Return (x, y) of the center of cell containing provided text 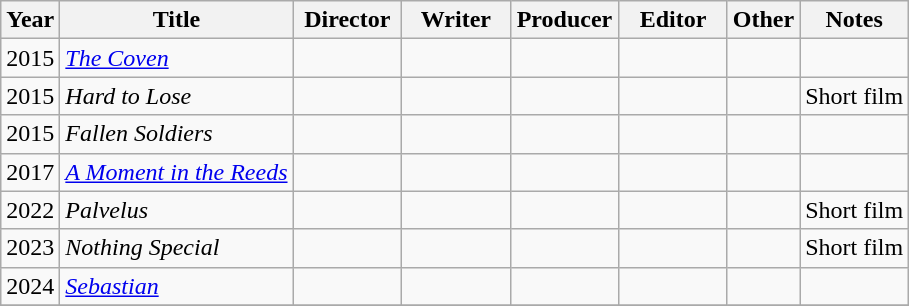
Nothing Special (176, 248)
Producer (564, 20)
Editor (674, 20)
Writer (456, 20)
Title (176, 20)
Palvelus (176, 210)
A Moment in the Reeds (176, 172)
The Coven (176, 58)
2024 (30, 286)
2023 (30, 248)
2017 (30, 172)
Notes (854, 20)
Year (30, 20)
Sebastian (176, 286)
Fallen Soldiers (176, 134)
Hard to Lose (176, 96)
2022 (30, 210)
Other (763, 20)
Director (348, 20)
